Return the [X, Y] coordinate for the center point of the cell that contains the specified text.  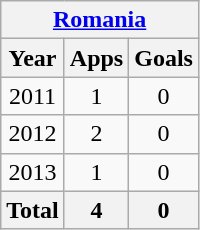
2011 [33, 96]
2013 [33, 172]
2012 [33, 134]
4 [96, 210]
Romania [100, 20]
Apps [96, 58]
2 [96, 134]
Year [33, 58]
Goals [164, 58]
Total [33, 210]
